Locate the cell with the specified text and output its [x, y] center coordinate. 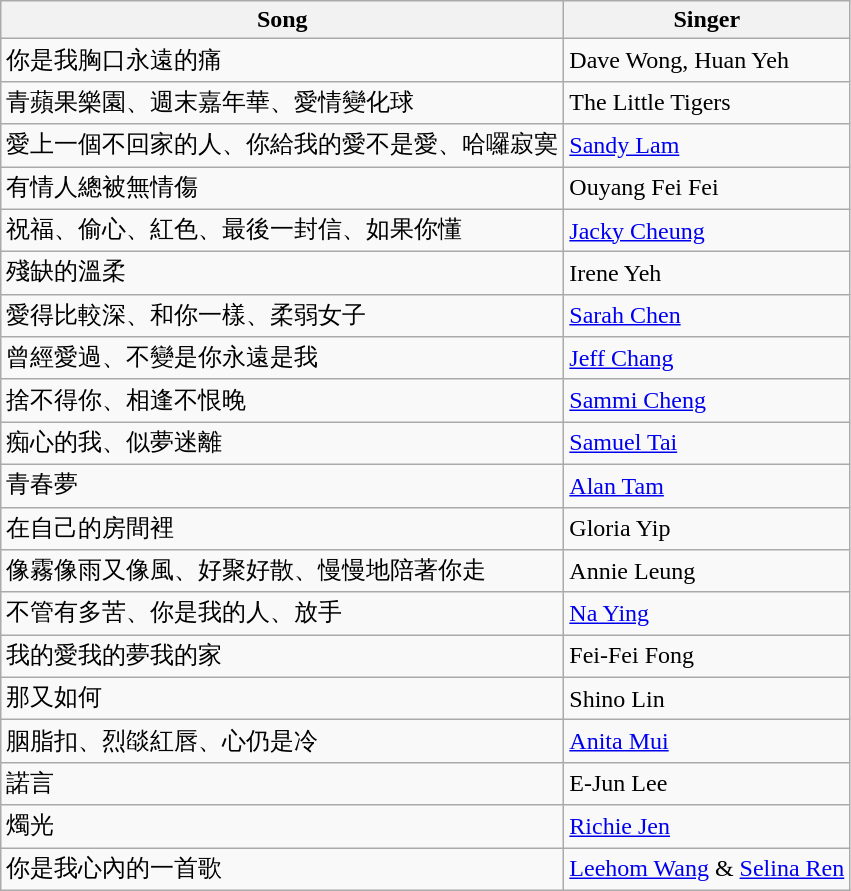
E-Jun Lee [707, 784]
Irene Yeh [707, 274]
Na Ying [707, 614]
那又如何 [282, 698]
不管有多苦、你是我的人、放手 [282, 614]
Sandy Lam [707, 146]
Richie Jen [707, 826]
Jeff Chang [707, 358]
祝福、偷心、紅色、最後一封信、如果你懂 [282, 230]
Alan Tam [707, 486]
青蘋果樂園、週末嘉年華、愛情變化球 [282, 102]
Sarah Chen [707, 316]
有情人總被無情傷 [282, 188]
青春夢 [282, 486]
Singer [707, 20]
Ouyang Fei Fei [707, 188]
你是我心內的一首歌 [282, 870]
Gloria Yip [707, 528]
愛上一個不回家的人、你給我的愛不是愛、哈囉寂寞 [282, 146]
愛得比較深、和你一樣、柔弱女子 [282, 316]
Anita Mui [707, 742]
捨不得你、相逢不恨晚 [282, 400]
痴心的我、似夢迷離 [282, 444]
Sammi Cheng [707, 400]
燭光 [282, 826]
胭脂扣、烈燄紅唇、心仍是冷 [282, 742]
Jacky Cheung [707, 230]
Samuel Tai [707, 444]
Annie Leung [707, 572]
Leehom Wang & Selina Ren [707, 870]
諾言 [282, 784]
Fei-Fei Fong [707, 656]
曾經愛過、不變是你永遠是我 [282, 358]
在自己的房間裡 [282, 528]
你是我胸口永遠的痛 [282, 60]
殘缺的溫柔 [282, 274]
Song [282, 20]
我的愛我的夢我的家 [282, 656]
像霧像雨又像風、好聚好散、慢慢地陪著你走 [282, 572]
Dave Wong, Huan Yeh [707, 60]
The Little Tigers [707, 102]
Shino Lin [707, 698]
